Scan for the cell matching the given text and deliver its (x, y) coordinate at center. 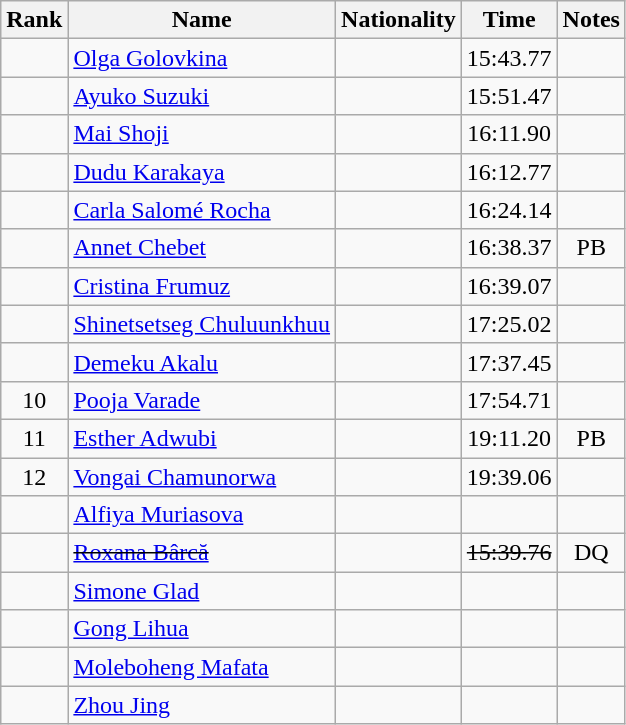
Time (509, 20)
Rank (34, 20)
Cristina Frumuz (202, 286)
Dudu Karakaya (202, 172)
Mai Shoji (202, 134)
Nationality (399, 20)
19:11.20 (509, 438)
Zhou Jing (202, 705)
17:37.45 (509, 362)
15:51.47 (509, 96)
Vongai Chamunorwa (202, 477)
17:54.71 (509, 400)
Roxana Bârcă (202, 553)
Gong Lihua (202, 629)
Moleboheng Mafata (202, 667)
11 (34, 438)
Demeku Akalu (202, 362)
DQ (591, 553)
Pooja Varade (202, 400)
Name (202, 20)
16:12.77 (509, 172)
16:11.90 (509, 134)
15:43.77 (509, 58)
16:24.14 (509, 210)
15:39.76 (509, 553)
Simone Glad (202, 591)
Olga Golovkina (202, 58)
Ayuko Suzuki (202, 96)
17:25.02 (509, 324)
Esther Adwubi (202, 438)
Carla Salomé Rocha (202, 210)
Alfiya Muriasova (202, 515)
Shinetsetseg Chuluunkhuu (202, 324)
19:39.06 (509, 477)
Notes (591, 20)
16:39.07 (509, 286)
12 (34, 477)
16:38.37 (509, 248)
10 (34, 400)
Annet Chebet (202, 248)
